Return the [x, y] coordinate for the center point of the cell that contains the specified text.  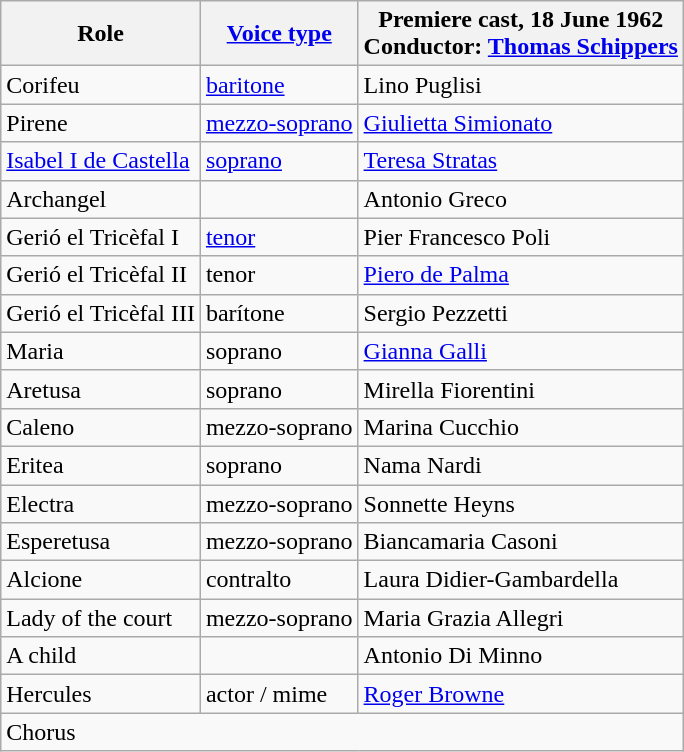
Giulietta Simionato [520, 123]
Lino Puglisi [520, 85]
barítone [279, 313]
Chorus [342, 732]
Pirene [101, 123]
Isabel I de Castella [101, 161]
Mirella Fiorentini [520, 389]
Biancamaria Casoni [520, 542]
Gianna Galli [520, 351]
A child [101, 656]
Pier Francesco Poli [520, 237]
Voice type [279, 34]
Gerió el Tricèfal II [101, 275]
Electra [101, 503]
Role [101, 34]
baritone [279, 85]
Roger Browne [520, 694]
Antonio Greco [520, 199]
Sergio Pezzetti [520, 313]
Esperetusa [101, 542]
contralto [279, 580]
actor / mime [279, 694]
Marina Cucchio [520, 427]
Sonnette Heyns [520, 503]
Aretusa [101, 389]
Eritea [101, 465]
Lady of the court [101, 618]
Archangel [101, 199]
Premiere cast, 18 June 1962Conductor: Thomas Schippers [520, 34]
Gerió el Tricèfal III [101, 313]
Caleno [101, 427]
Hercules [101, 694]
Laura Didier-Gambardella [520, 580]
Gerió el Tricèfal I [101, 237]
Maria [101, 351]
Piero de Palma [520, 275]
Maria Grazia Allegri [520, 618]
Nama Nardi [520, 465]
Teresa Stratas [520, 161]
Alcione [101, 580]
Corifeu [101, 85]
Antonio Di Minno [520, 656]
